Scan for the cell matching the given text and deliver its (X, Y) coordinate at center. 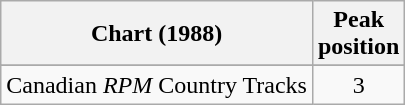
3 (358, 85)
Canadian RPM Country Tracks (157, 85)
Chart (1988) (157, 34)
Peakposition (358, 34)
